Output the (X, Y) coordinate of the center of the cell containing the given text.  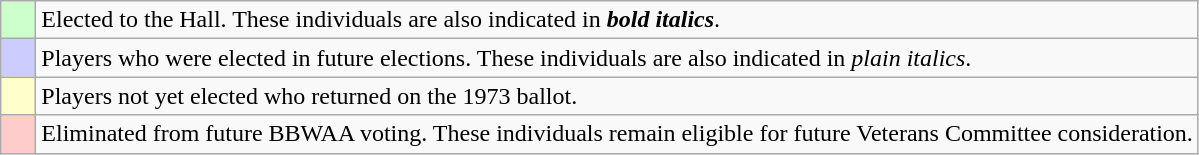
Players who were elected in future elections. These individuals are also indicated in plain italics. (618, 58)
Eliminated from future BBWAA voting. These individuals remain eligible for future Veterans Committee consideration. (618, 134)
Players not yet elected who returned on the 1973 ballot. (618, 96)
Elected to the Hall. These individuals are also indicated in bold italics. (618, 20)
